Identify which cell holds the provided text, then report its [X, Y] central coordinate. 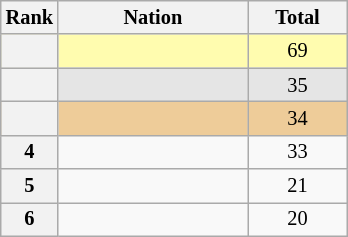
5 [30, 186]
20 [298, 219]
Total [298, 17]
33 [298, 152]
69 [298, 51]
35 [298, 85]
4 [30, 152]
34 [298, 118]
Nation [153, 17]
6 [30, 219]
21 [298, 186]
Rank [30, 17]
